Detect which cell encompasses the target text, then output its [x, y] center coordinate. 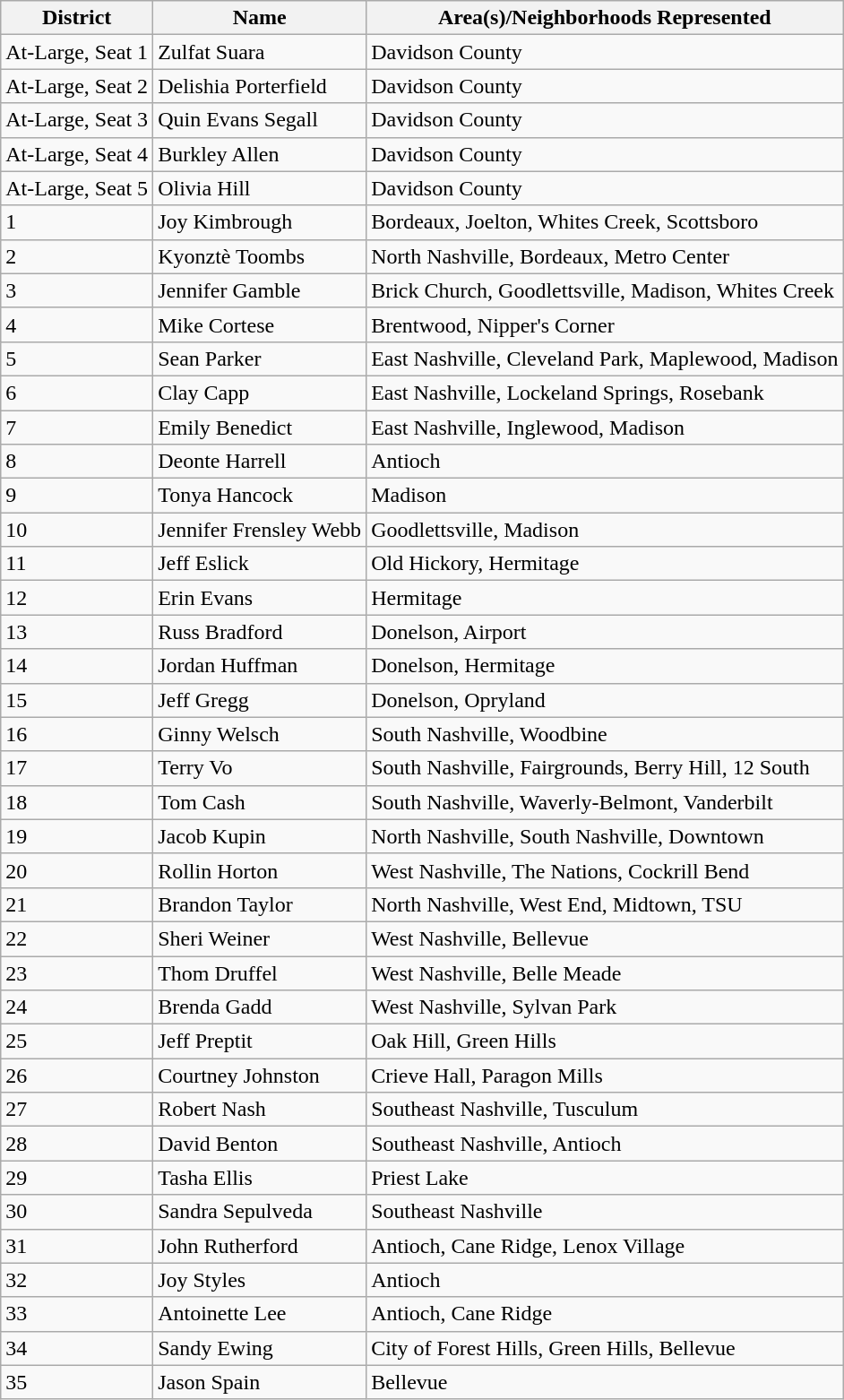
31 [77, 1246]
Quin Evans Segall [260, 120]
11 [77, 564]
Jeff Eslick [260, 564]
Terry Vo [260, 768]
At-Large, Seat 3 [77, 120]
Mike Cortese [260, 324]
North Nashville, South Nashville, Downtown [605, 836]
Sandy Ewing [260, 1348]
Olivia Hill [260, 188]
Courtney Johnston [260, 1076]
9 [77, 496]
12 [77, 598]
Southeast Nashville, Antioch [605, 1144]
Ginny Welsch [260, 734]
15 [77, 700]
30 [77, 1212]
26 [77, 1076]
Crieve Hall, Paragon Mills [605, 1076]
South Nashville, Waverly-Belmont, Vanderbilt [605, 802]
Donelson, Hermitage [605, 666]
West Nashville, Belle Meade [605, 972]
29 [77, 1178]
Hermitage [605, 598]
35 [77, 1382]
Donelson, Opryland [605, 700]
Donelson, Airport [605, 632]
Clay Capp [260, 393]
Jeff Preptit [260, 1041]
Sean Parker [260, 359]
Goodlettsville, Madison [605, 530]
Jason Spain [260, 1382]
East Nashville, Lockeland Springs, Rosebank [605, 393]
8 [77, 462]
East Nashville, Inglewood, Madison [605, 428]
18 [77, 802]
20 [77, 870]
At-Large, Seat 1 [77, 52]
South Nashville, Fairgrounds, Berry Hill, 12 South [605, 768]
City of Forest Hills, Green Hills, Bellevue [605, 1348]
13 [77, 632]
Emily Benedict [260, 428]
Deonte Harrell [260, 462]
David Benton [260, 1144]
Brick Church, Goodlettsville, Madison, Whites Creek [605, 290]
Robert Nash [260, 1110]
5 [77, 359]
West Nashville, Bellevue [605, 938]
Sheri Weiner [260, 938]
16 [77, 734]
Erin Evans [260, 598]
Oak Hill, Green Hills [605, 1041]
Antoinette Lee [260, 1314]
Name [260, 18]
At-Large, Seat 4 [77, 154]
17 [77, 768]
Brentwood, Nipper's Corner [605, 324]
23 [77, 972]
24 [77, 1007]
Madison [605, 496]
Jennifer Gamble [260, 290]
Antioch, Cane Ridge [605, 1314]
Brenda Gadd [260, 1007]
27 [77, 1110]
Bordeaux, Joelton, Whites Creek, Scottsboro [605, 222]
Thom Druffel [260, 972]
6 [77, 393]
North Nashville, West End, Midtown, TSU [605, 904]
East Nashville, Cleveland Park, Maplewood, Madison [605, 359]
Southeast Nashville, Tusculum [605, 1110]
Joy Styles [260, 1280]
Tonya Hancock [260, 496]
21 [77, 904]
Burkley Allen [260, 154]
Delishia Porterfield [260, 86]
Tom Cash [260, 802]
33 [77, 1314]
Bellevue [605, 1382]
Tasha Ellis [260, 1178]
Joy Kimbrough [260, 222]
Brandon Taylor [260, 904]
1 [77, 222]
Russ Bradford [260, 632]
South Nashville, Woodbine [605, 734]
At-Large, Seat 5 [77, 188]
Jennifer Frensley Webb [260, 530]
14 [77, 666]
District [77, 18]
7 [77, 428]
Southeast Nashville [605, 1212]
4 [77, 324]
Rollin Horton [260, 870]
Priest Lake [605, 1178]
John Rutherford [260, 1246]
Antioch, Cane Ridge, Lenox Village [605, 1246]
2 [77, 256]
19 [77, 836]
Jeff Gregg [260, 700]
10 [77, 530]
Area(s)/Neighborhoods Represented [605, 18]
Sandra Sepulveda [260, 1212]
22 [77, 938]
Jacob Kupin [260, 836]
34 [77, 1348]
Old Hickory, Hermitage [605, 564]
Jordan Huffman [260, 666]
Zulfat Suara [260, 52]
West Nashville, Sylvan Park [605, 1007]
3 [77, 290]
At-Large, Seat 2 [77, 86]
Kyonztè Toombs [260, 256]
North Nashville, Bordeaux, Metro Center [605, 256]
32 [77, 1280]
West Nashville, The Nations, Cockrill Bend [605, 870]
25 [77, 1041]
28 [77, 1144]
